From the cell containing the given text, extract its center point as [X, Y] coordinate. 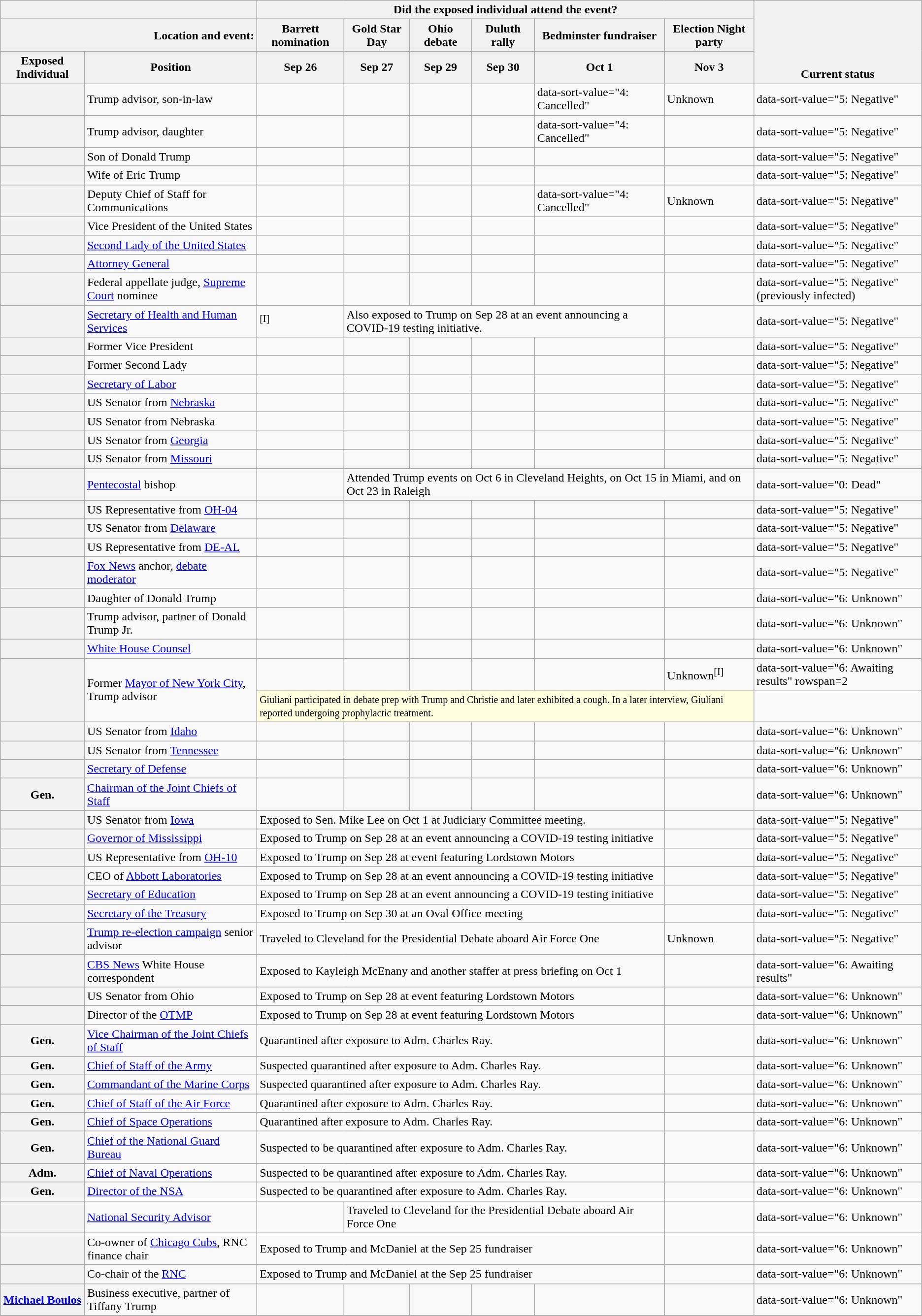
Secretary of Education [170, 895]
Vice Chairman of the Joint Chiefs of Staff [170, 1040]
Secretary of Defense [170, 769]
Former Second Lady [170, 365]
CEO of Abbott Laboratories [170, 876]
US Senator from Idaho [170, 732]
Former Vice President [170, 347]
Duluth rally [503, 35]
Son of Donald Trump [170, 157]
US Representative from DE-AL [170, 547]
National Security Advisor [170, 1217]
US Senator from Ohio [170, 996]
Co-chair of the RNC [170, 1274]
Oct 1 [599, 67]
CBS News White House correspondent [170, 971]
Attended Trump events on Oct 6 in Cleveland Heights, on Oct 15 in Miami, and on Oct 23 in Raleigh [549, 484]
Secretary of Health and Human Services [170, 321]
data-sort-value="0: Dead" [837, 484]
Fox News anchor, debate moderator [170, 572]
Chairman of the Joint Chiefs of Staff [170, 795]
Exposed to Kayleigh McEnany and another staffer at press briefing on Oct 1 [461, 971]
Also exposed to Trump on Sep 28 at an event announcing a COVID-19 testing initiative. [504, 321]
Exposed to Trump on Sep 30 at an Oval Office meeting [461, 913]
Location and event: [129, 35]
Chief of the National Guard Bureau [170, 1147]
Bedminster fundraiser [599, 35]
Wife of Eric Trump [170, 175]
Unknown[I] [709, 674]
Barrett nomination [300, 35]
Second Lady of the United States [170, 245]
Trump re-election campaign senior advisor [170, 938]
Ohio debate [440, 35]
Trump advisor, son-in-law [170, 99]
Adm. [42, 1173]
Chief of Space Operations [170, 1122]
Did the exposed individual attend the event? [505, 10]
Sep 26 [300, 67]
Attorney General [170, 263]
Sep 30 [503, 67]
Gold Star Day [377, 35]
Trump advisor, partner of Donald Trump Jr. [170, 623]
Nov 3 [709, 67]
Secretary of Labor [170, 384]
US Representative from OH-10 [170, 857]
US Representative from OH-04 [170, 510]
Chief of Staff of the Air Force [170, 1103]
Former Mayor of New York City, Trump advisor [170, 690]
Sep 27 [377, 67]
US Senator from Georgia [170, 440]
Business executive, partner of Tiffany Trump [170, 1300]
Governor of Mississippi [170, 838]
White House Counsel [170, 648]
Exposed Individual [42, 67]
Pentecostal bishop [170, 484]
Trump advisor, daughter [170, 131]
US Senator from Iowa [170, 820]
Vice President of the United States [170, 226]
US Senator from Delaware [170, 528]
Position [170, 67]
data-sort-value="5: Negative" (previously infected) [837, 289]
Commandant of the Marine Corps [170, 1085]
US Senator from Missouri [170, 459]
Exposed to Sen. Mike Lee on Oct 1 at Judiciary Committee meeting. [461, 820]
Michael Boulos [42, 1300]
Election Night party [709, 35]
Current status [837, 42]
US Senator from Tennessee [170, 750]
Deputy Chief of Staff for Communications [170, 201]
Federal appellate judge, Supreme Court nominee [170, 289]
data-sort-value="6: Awaiting results" [837, 971]
Director of the NSA [170, 1191]
Daughter of Donald Trump [170, 598]
Director of the OTMP [170, 1015]
Co-owner of Chicago Cubs, RNC finance chair [170, 1249]
Chief of Staff of the Army [170, 1066]
Secretary of the Treasury [170, 913]
Chief of Naval Operations [170, 1173]
[I] [300, 321]
Sep 29 [440, 67]
data-sort-value="6: Awaiting results" rowspan=2 [837, 674]
